Extract the [X, Y] coordinate from the center of the cell holding the provided text.  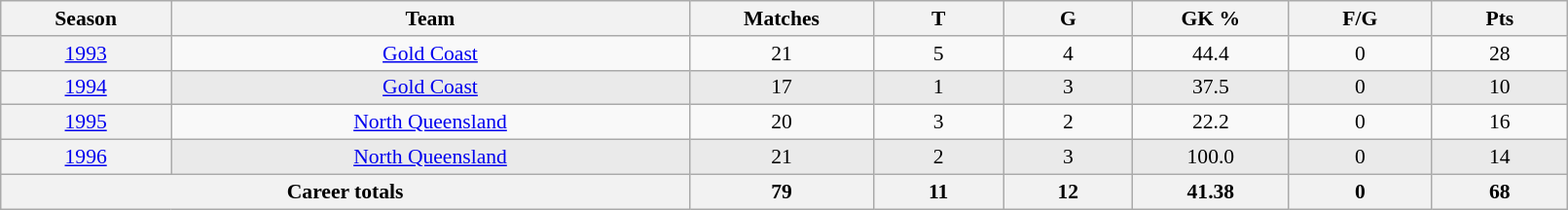
1996 [86, 157]
Pts [1500, 18]
1 [938, 87]
11 [938, 192]
22.2 [1211, 122]
10 [1500, 87]
14 [1500, 157]
1994 [86, 87]
12 [1069, 192]
44.4 [1211, 53]
4 [1069, 53]
37.5 [1211, 87]
20 [781, 122]
G [1069, 18]
100.0 [1211, 157]
Team [430, 18]
79 [781, 192]
GK % [1211, 18]
T [938, 18]
Career totals [346, 192]
Season [86, 18]
5 [938, 53]
41.38 [1211, 192]
68 [1500, 192]
Matches [781, 18]
1993 [86, 53]
F/G [1361, 18]
1995 [86, 122]
28 [1500, 53]
16 [1500, 122]
17 [781, 87]
